Scan for the cell matching the given text and deliver its (X, Y) coordinate at center. 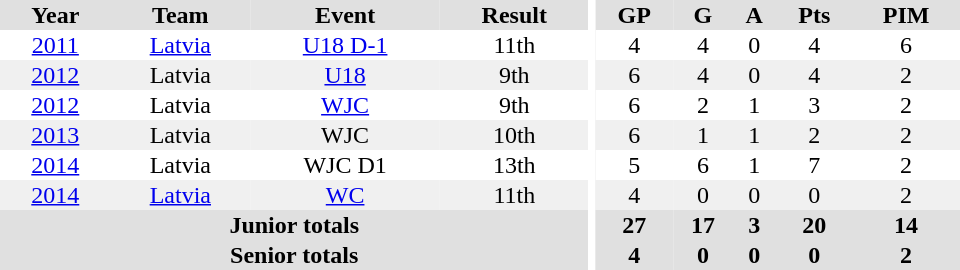
Senior totals (294, 255)
Pts (814, 15)
10th (514, 135)
Event (345, 15)
PIM (906, 15)
Result (514, 15)
Year (56, 15)
5 (634, 165)
WC (345, 195)
U18 (345, 75)
2011 (56, 45)
Team (180, 15)
17 (704, 225)
13th (514, 165)
GP (634, 15)
A (754, 15)
2013 (56, 135)
14 (906, 225)
7 (814, 165)
G (704, 15)
Junior totals (294, 225)
20 (814, 225)
27 (634, 225)
WJC D1 (345, 165)
U18 D-1 (345, 45)
